From the cell containing the given text, extract its center point as [x, y] coordinate. 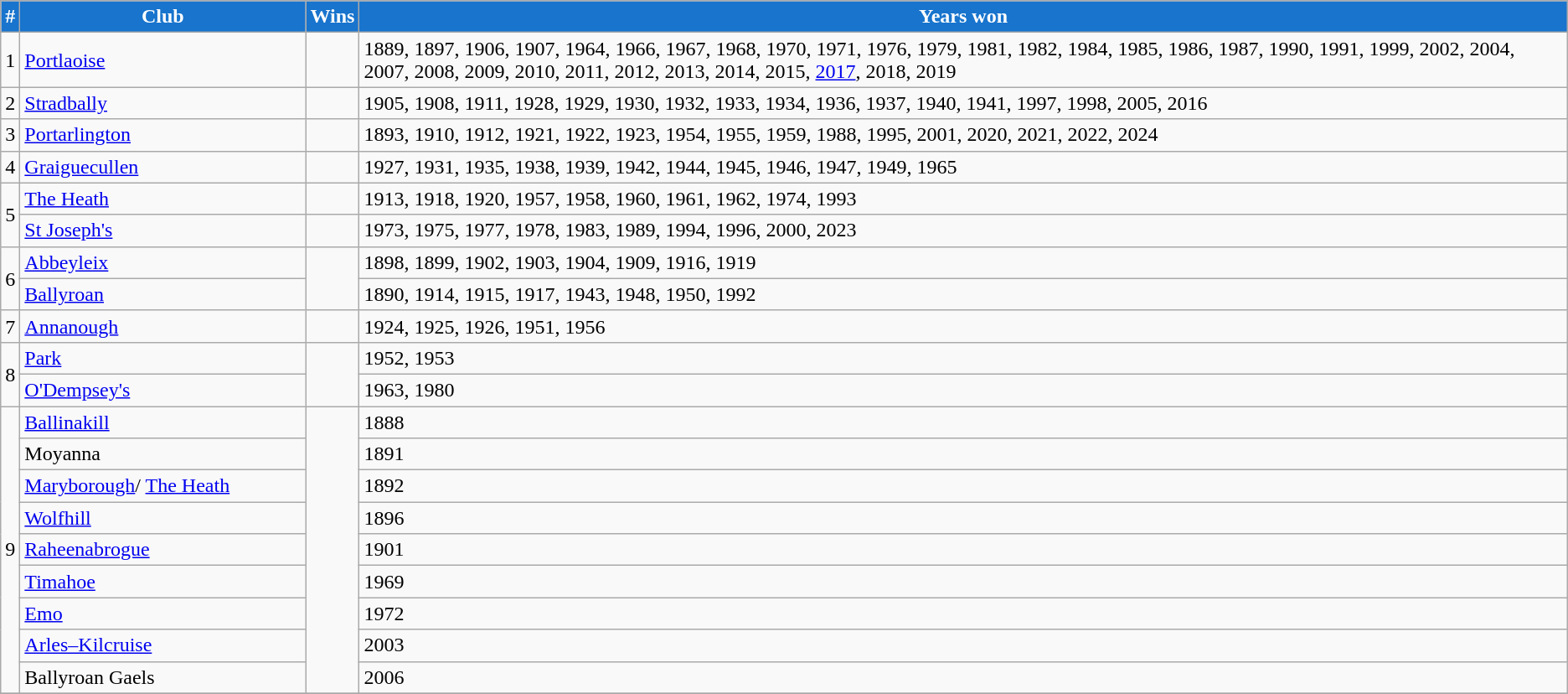
5 [10, 215]
Stradbally [162, 103]
1888 [963, 422]
2006 [963, 677]
Raheenabrogue [162, 550]
Wolfhill [162, 518]
Moyanna [162, 454]
Emo [162, 614]
1901 [963, 550]
Maryborough/ The Heath [162, 486]
Wins [333, 17]
1952, 1953 [963, 358]
Arles–Kilcruise [162, 645]
6 [10, 278]
1898, 1899, 1902, 1903, 1904, 1909, 1916, 1919 [963, 262]
1896 [963, 518]
2003 [963, 645]
3 [10, 135]
4 [10, 167]
1924, 1925, 1926, 1951, 1956 [963, 326]
1905, 1908, 1911, 1928, 1929, 1930, 1932, 1933, 1934, 1936, 1937, 1940, 1941, 1997, 1998, 2005, 2016 [963, 103]
Portarlington [162, 135]
Club [162, 17]
1893, 1910, 1912, 1921, 1922, 1923, 1954, 1955, 1959, 1988, 1995, 2001, 2020, 2021, 2022, 2024 [963, 135]
O'Dempsey's [162, 390]
1913, 1918, 1920, 1957, 1958, 1960, 1961, 1962, 1974, 1993 [963, 199]
9 [10, 550]
1891 [963, 454]
1969 [963, 582]
# [10, 17]
1973, 1975, 1977, 1978, 1983, 1989, 1994, 1996, 2000, 2023 [963, 230]
Years won [963, 17]
1963, 1980 [963, 390]
The Heath [162, 199]
1892 [963, 486]
Timahoe [162, 582]
1927, 1931, 1935, 1938, 1939, 1942, 1944, 1945, 1946, 1947, 1949, 1965 [963, 167]
1 [10, 60]
7 [10, 326]
St Joseph's [162, 230]
Graiguecullen [162, 167]
Ballyroan [162, 294]
Park [162, 358]
Abbeyleix [162, 262]
2 [10, 103]
Portlaoise [162, 60]
Ballyroan Gaels [162, 677]
1972 [963, 614]
Annanough [162, 326]
8 [10, 374]
Ballinakill [162, 422]
1890, 1914, 1915, 1917, 1943, 1948, 1950, 1992 [963, 294]
